Detect which cell encompasses the target text, then output its (X, Y) center coordinate. 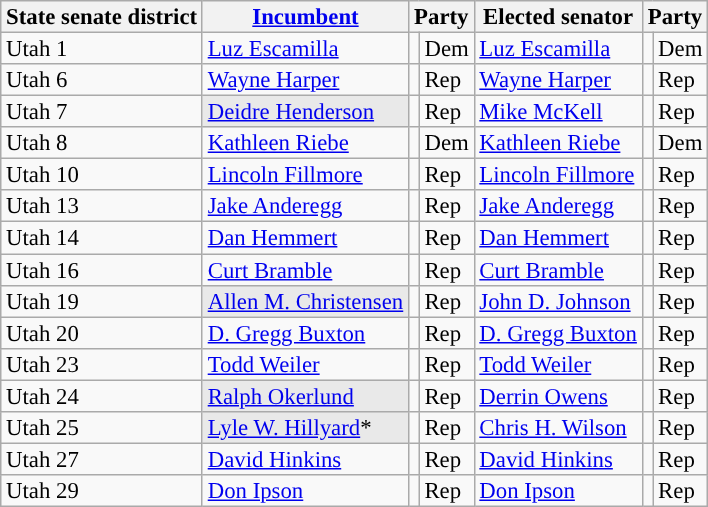
Chris H. Wilson (558, 428)
Utah 14 (102, 238)
Lyle W. Hillyard* (305, 428)
Utah 8 (102, 143)
Elected senator (558, 17)
Deidre Henderson (305, 112)
Utah 1 (102, 49)
Incumbent (305, 17)
Utah 13 (102, 206)
Utah 20 (102, 333)
John D. Johnson (558, 301)
Utah 27 (102, 459)
Utah 19 (102, 301)
Derrin Owens (558, 396)
Utah 23 (102, 364)
Utah 25 (102, 428)
Utah 16 (102, 270)
Utah 24 (102, 396)
Utah 29 (102, 491)
Ralph Okerlund (305, 396)
Utah 7 (102, 112)
Utah 6 (102, 80)
Allen M. Christensen (305, 301)
Mike McKell (558, 112)
Utah 10 (102, 175)
State senate district (102, 17)
